Scan for the cell matching the given text and deliver its [x, y] coordinate at center. 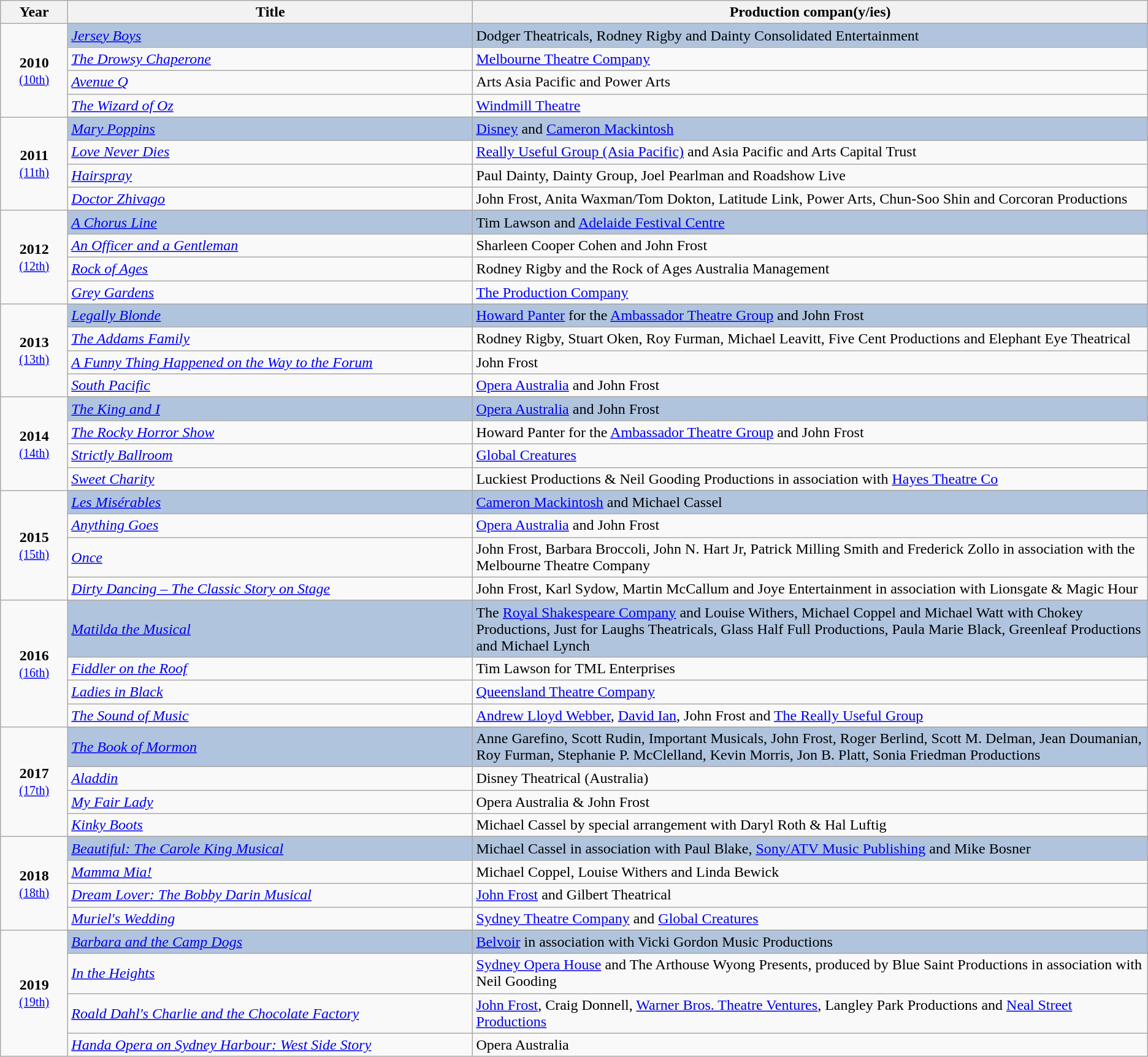
Tim Lawson for TML Enterprises [810, 668]
Global Creatures [810, 456]
Dirty Dancing – The Classic Story on Stage [270, 589]
An Officer and a Gentleman [270, 245]
Matilda the Musical [270, 628]
Jersey Boys [270, 36]
Queensland Theatre Company [810, 692]
John Frost, Barbara Broccoli, John N. Hart Jr, Patrick Milling Smith and Frederick Zollo in association with the Melbourne Theatre Company [810, 557]
2012(12th) [34, 257]
John Frost [810, 362]
Really Useful Group (Asia Pacific) and Asia Pacific and Arts Capital Trust [810, 152]
2010(10th) [34, 71]
Arts Asia Pacific and Power Arts [810, 82]
Melbourne Theatre Company [810, 59]
My Fair Lady [270, 802]
Opera Australia & John Frost [810, 802]
Les Misérables [270, 502]
John Frost and Gilbert Theatrical [810, 895]
John Frost, Anita Waxman/Tom Dokton, Latitude Link, Power Arts, Chun-Soo Shin and Corcoran Productions [810, 199]
Ladies in Black [270, 692]
Sharleen Cooper Cohen and John Frost [810, 245]
The Rocky Horror Show [270, 432]
Michael Cassel by special arrangement with Daryl Roth & Hal Luftig [810, 825]
Windmill Theatre [810, 105]
Doctor Zhivago [270, 199]
Barbara and the Camp Dogs [270, 942]
Michael Coppel, Louise Withers and Linda Bewick [810, 872]
Dodger Theatricals, Rodney Rigby and Dainty Consolidated Entertainment [810, 36]
2016(16th) [34, 663]
Sweet Charity [270, 479]
Grey Gardens [270, 292]
Aladdin [270, 779]
Dream Lover: The Bobby Darin Musical [270, 895]
2014(14th) [34, 444]
Sydney Theatre Company and Global Creatures [810, 918]
2017(17th) [34, 782]
Mary Poppins [270, 129]
Kinky Boots [270, 825]
The Production Company [810, 292]
A Funny Thing Happened on the Way to the Forum [270, 362]
Beautiful: The Carole King Musical [270, 849]
Legally Blonde [270, 316]
Andrew Lloyd Webber, David Ian, John Frost and The Really Useful Group [810, 715]
Fiddler on the Roof [270, 668]
Title [270, 12]
In the Heights [270, 974]
The Wizard of Oz [270, 105]
Rodney Rigby and the Rock of Ages Australia Management [810, 269]
Mamma Mia! [270, 872]
Tim Lawson and Adelaide Festival Centre [810, 222]
The Drowsy Chaperone [270, 59]
The Addams Family [270, 339]
Paul Dainty, Dainty Group, Joel Pearlman and Roadshow Live [810, 175]
John Frost, Karl Sydow, Martin McCallum and Joye Entertainment in association with Lionsgate & Magic Hour [810, 589]
Cameron Mackintosh and Michael Cassel [810, 502]
Disney and Cameron Mackintosh [810, 129]
2013(13th) [34, 351]
2019(19th) [34, 993]
A Chorus Line [270, 222]
Belvoir in association with Vicki Gordon Music Productions [810, 942]
Avenue Q [270, 82]
Strictly Ballroom [270, 456]
Year [34, 12]
Love Never Dies [270, 152]
South Pacific [270, 386]
Disney Theatrical (Australia) [810, 779]
Muriel's Wedding [270, 918]
The Sound of Music [270, 715]
Rodney Rigby, Stuart Oken, Roy Furman, Michael Leavitt, Five Cent Productions and Elephant Eye Theatrical [810, 339]
2011(11th) [34, 164]
Luckiest Productions & Neil Gooding Productions in association with Hayes Theatre Co [810, 479]
John Frost, Craig Donnell, Warner Bros. Theatre Ventures, Langley Park Productions and Neal Street Productions [810, 1013]
2015(15th) [34, 546]
Opera Australia [810, 1045]
Sydney Opera House and The Arthouse Wyong Presents, produced by Blue Saint Productions in association with Neil Gooding [810, 974]
Hairspray [270, 175]
Anything Goes [270, 525]
Handa Opera on Sydney Harbour: West Side Story [270, 1045]
The Book of Mormon [270, 747]
Rock of Ages [270, 269]
Once [270, 557]
The King and I [270, 409]
Roald Dahl's Charlie and the Chocolate Factory [270, 1013]
2018(18th) [34, 883]
Michael Cassel in association with Paul Blake, Sony/ATV Music Publishing and Mike Bosner [810, 849]
Production compan(y/ies) [810, 12]
